Return (X, Y) of the center of cell containing provided text 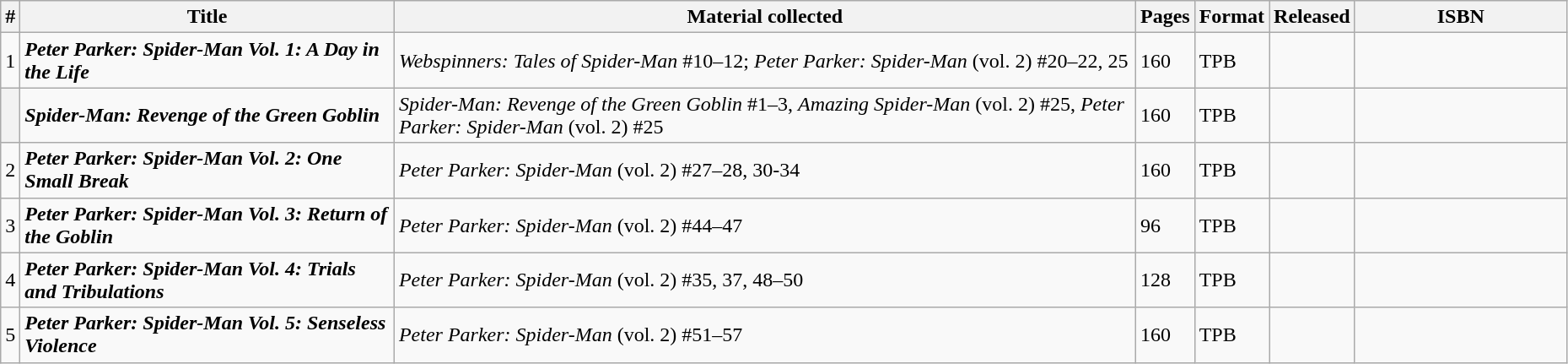
5 (10, 334)
Peter Parker: Spider-Man (vol. 2) #51–57 (764, 334)
3 (10, 225)
Spider-Man: Revenge of the Green Goblin #1–3, Amazing Spider-Man (vol. 2) #25, Peter Parker: Spider-Man (vol. 2) #25 (764, 115)
Spider-Man: Revenge of the Green Goblin (207, 115)
Peter Parker: Spider-Man Vol. 3: Return of the Goblin (207, 225)
Peter Parker: Spider-Man Vol. 2: One Small Break (207, 171)
2 (10, 171)
Peter Parker: Spider-Man (vol. 2) #27–28, 30-34 (764, 171)
ISBN (1461, 17)
1 (10, 61)
Format (1231, 17)
Peter Parker: Spider-Man (vol. 2) #35, 37, 48–50 (764, 280)
128 (1165, 280)
Released (1312, 17)
Peter Parker: Spider-Man Vol. 1: A Day in the Life (207, 61)
4 (10, 280)
Peter Parker: Spider-Man Vol. 4: Trials and Tribulations (207, 280)
Peter Parker: Spider-Man (vol. 2) #44–47 (764, 225)
96 (1165, 225)
Webspinners: Tales of Spider-Man #10–12; Peter Parker: Spider-Man (vol. 2) #20–22, 25 (764, 61)
Pages (1165, 17)
# (10, 17)
Title (207, 17)
Material collected (764, 17)
Peter Parker: Spider-Man Vol. 5: Senseless Violence (207, 334)
